Scan for the cell matching the given text and deliver its (X, Y) coordinate at center. 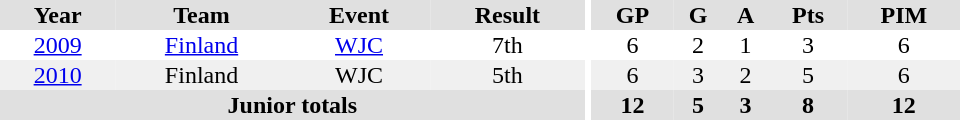
A (746, 15)
Event (359, 15)
1 (746, 45)
G (698, 15)
5th (507, 75)
7th (507, 45)
Junior totals (292, 105)
Pts (808, 15)
Year (58, 15)
2010 (58, 75)
2009 (58, 45)
Team (202, 15)
GP (632, 15)
PIM (904, 15)
Result (507, 15)
8 (808, 105)
